Extract the (x, y) coordinate from the center of the cell holding the provided text.  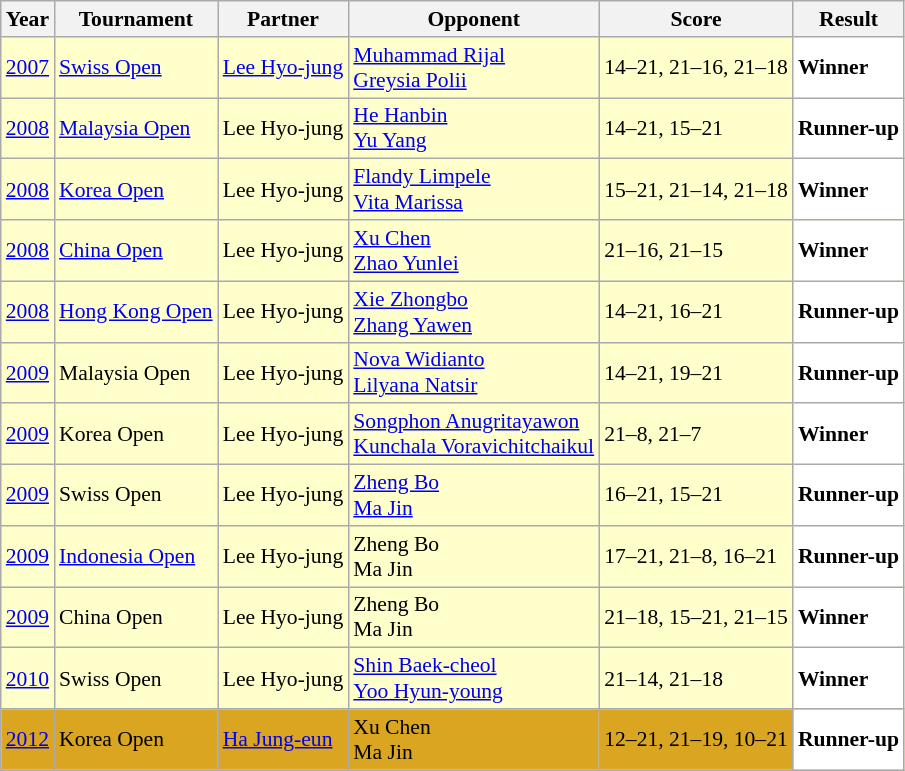
21–14, 21–18 (696, 678)
Year (28, 19)
Opponent (474, 19)
12–21, 21–19, 10–21 (696, 740)
Xu Chen Ma Jin (474, 740)
Xu Chen Zhao Yunlei (474, 250)
Ha Jung-eun (284, 740)
2007 (28, 68)
14–21, 21–16, 21–18 (696, 68)
Shin Baek-cheol Yoo Hyun-young (474, 678)
17–21, 21–8, 16–21 (696, 556)
16–21, 15–21 (696, 496)
15–21, 21–14, 21–18 (696, 190)
21–8, 21–7 (696, 434)
Indonesia Open (136, 556)
2010 (28, 678)
Xie Zhongbo Zhang Yawen (474, 312)
Songphon Anugritayawon Kunchala Voravichitchaikul (474, 434)
Score (696, 19)
Result (848, 19)
14–21, 15–21 (696, 128)
Muhammad Rijal Greysia Polii (474, 68)
21–16, 21–15 (696, 250)
21–18, 15–21, 21–15 (696, 618)
Tournament (136, 19)
14–21, 19–21 (696, 372)
Hong Kong Open (136, 312)
He Hanbin Yu Yang (474, 128)
Partner (284, 19)
Nova Widianto Lilyana Natsir (474, 372)
Flandy Limpele Vita Marissa (474, 190)
2012 (28, 740)
14–21, 16–21 (696, 312)
